Return [x, y] of the center of cell containing provided text 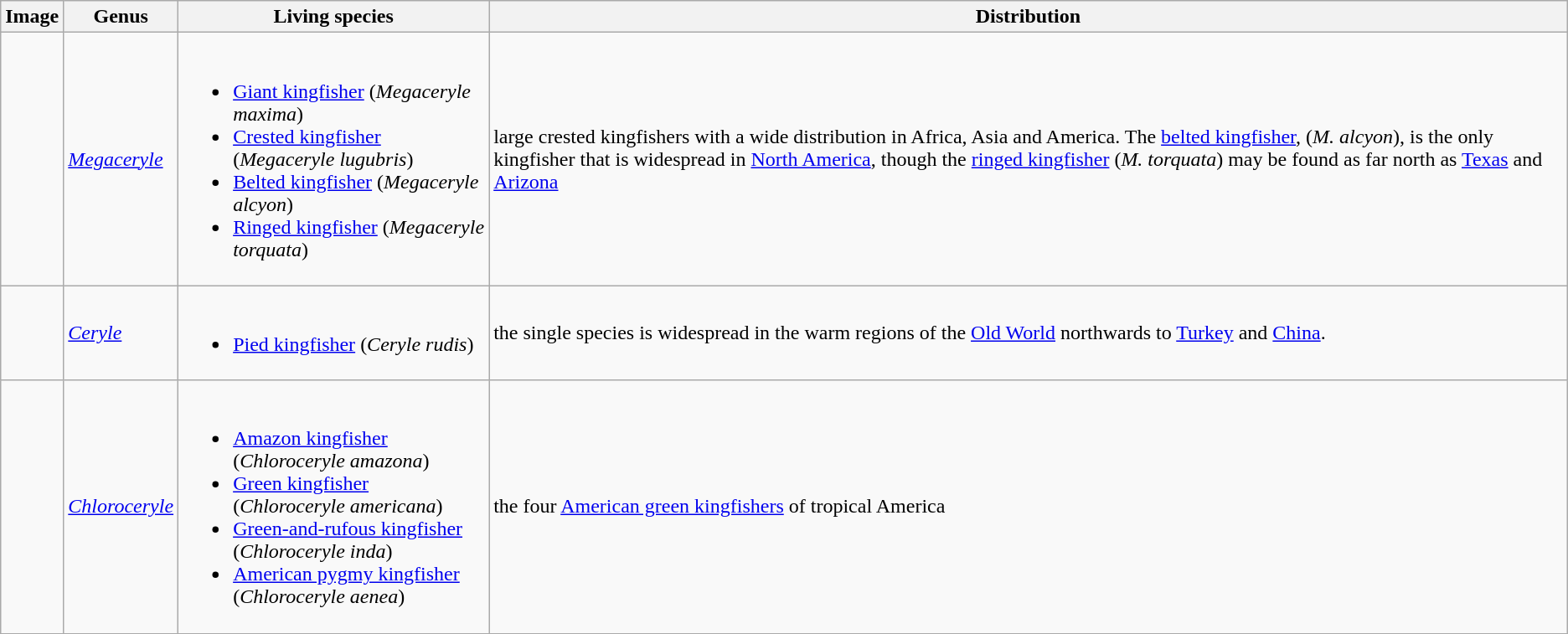
the single species is widespread in the warm regions of the Old World northwards to Turkey and China. [1029, 333]
Megaceryle [121, 159]
Living species [333, 17]
the four American green kingfishers of tropical America [1029, 507]
Pied kingfisher (Ceryle rudis) [333, 333]
Image [32, 17]
Chloroceryle [121, 507]
Ceryle [121, 333]
Distribution [1029, 17]
Genus [121, 17]
